Return (x, y) of the center of cell containing provided text 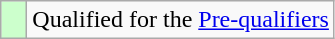
Qualified for the Pre-qualifiers (181, 20)
